Find where the given text appears and provide that cell's center as [X, Y] coordinate. 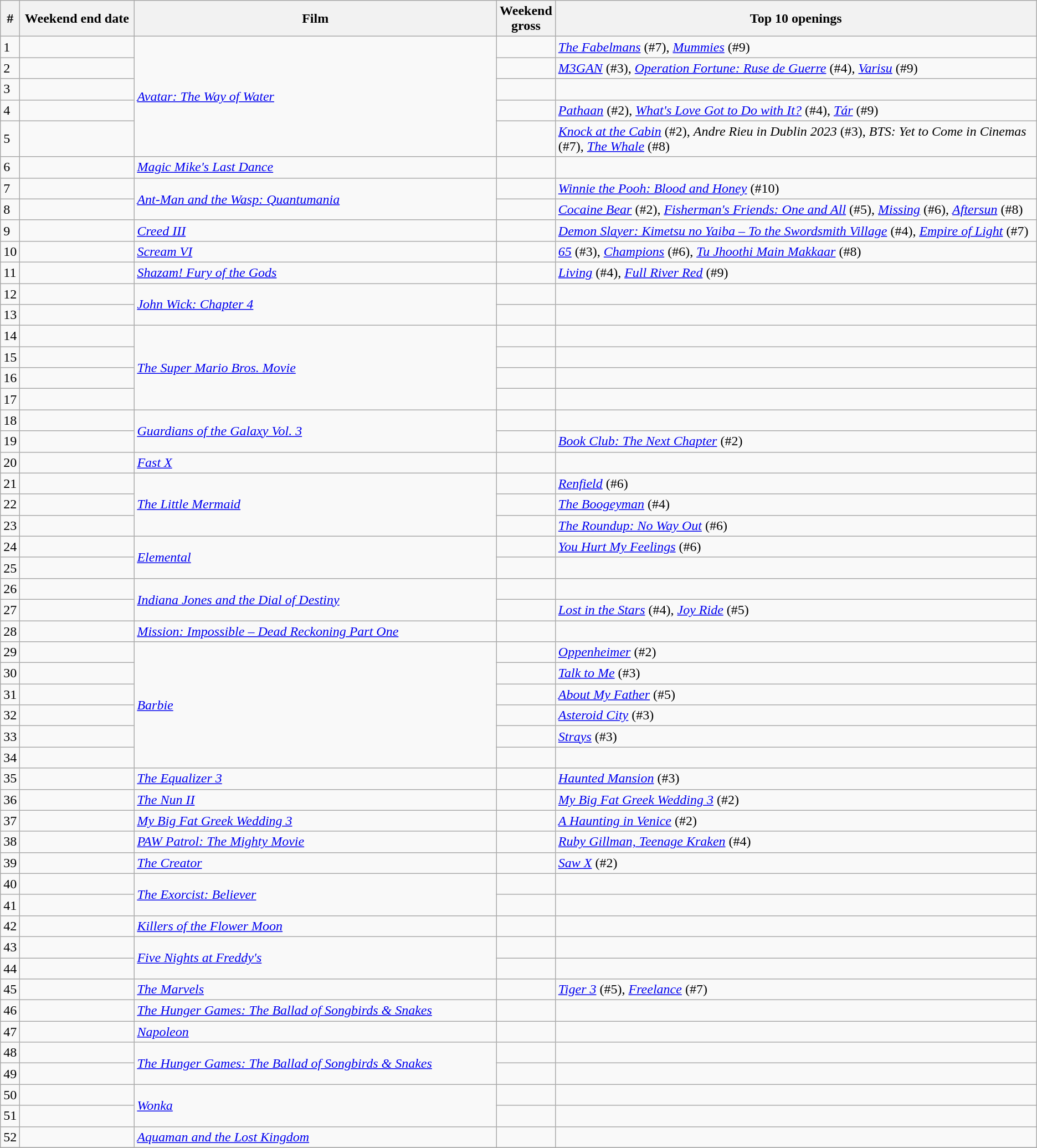
Mission: Impossible – Dead Reckoning Part One [316, 631]
The Nun II [316, 800]
17 [10, 399]
5 [10, 138]
Film [316, 19]
50 [10, 1095]
Tiger 3 (#5), Freelance (#7) [795, 990]
46 [10, 1011]
Aquaman and the Lost Kingdom [316, 1137]
23 [10, 526]
21 [10, 483]
40 [10, 884]
1 [10, 47]
Wonka [316, 1105]
The Equalizer 3 [316, 779]
Top 10 openings [795, 19]
37 [10, 821]
You Hurt My Feelings (#6) [795, 547]
18 [10, 420]
27 [10, 610]
# [10, 19]
Killers of the Flower Moon [316, 926]
33 [10, 737]
The Marvels [316, 990]
14 [10, 336]
35 [10, 779]
Five Nights at Freddy's [316, 957]
My Big Fat Greek Wedding 3 [316, 821]
12 [10, 294]
The Creator [316, 863]
29 [10, 652]
41 [10, 905]
6 [10, 167]
Renfield (#6) [795, 483]
The Roundup: No Way Out (#6) [795, 526]
32 [10, 715]
Talk to Me (#3) [795, 673]
Avatar: The Way of Water [316, 96]
20 [10, 462]
Saw X (#2) [795, 863]
44 [10, 969]
The Exorcist: Believer [316, 894]
Pathaan (#2), What's Love Got to Do with It? (#4), Tár (#9) [795, 110]
19 [10, 441]
About My Father (#5) [795, 694]
Asteroid City (#3) [795, 715]
28 [10, 631]
16 [10, 378]
The Boogeyman (#4) [795, 504]
PAW Patrol: The Mighty Movie [316, 842]
Fast X [316, 462]
39 [10, 863]
Scream VI [316, 251]
47 [10, 1032]
Elemental [316, 557]
25 [10, 568]
Shazam! Fury of the Gods [316, 272]
52 [10, 1137]
My Big Fat Greek Wedding 3 (#2) [795, 800]
Demon Slayer: Kimetsu no Yaiba – To the Swordsmith Village (#4), Empire of Light (#7) [795, 230]
The Super Mario Bros. Movie [316, 368]
22 [10, 504]
42 [10, 926]
John Wick: Chapter 4 [316, 305]
A Haunting in Venice (#2) [795, 821]
3 [10, 89]
The Fabelmans (#7), Mummies (#9) [795, 47]
Knock at the Cabin (#2), Andre Rieu in Dublin 2023 (#3), BTS: Yet to Come in Cinemas (#7), The Whale (#8) [795, 138]
The Little Mermaid [316, 504]
31 [10, 694]
34 [10, 758]
Barbie [316, 705]
49 [10, 1074]
Winnie the Pooh: Blood and Honey (#10) [795, 188]
11 [10, 272]
Weekendgross [526, 19]
Strays (#3) [795, 737]
Living (#4), Full River Red (#9) [795, 272]
Haunted Mansion (#3) [795, 779]
2 [10, 68]
26 [10, 589]
7 [10, 188]
30 [10, 673]
Oppenheimer (#2) [795, 652]
Napoleon [316, 1032]
Lost in the Stars (#4), Joy Ride (#5) [795, 610]
10 [10, 251]
9 [10, 230]
8 [10, 209]
M3GAN (#3), Operation Fortune: Ruse de Guerre (#4), Varisu (#9) [795, 68]
Book Club: The Next Chapter (#2) [795, 441]
Guardians of the Galaxy Vol. 3 [316, 431]
38 [10, 842]
4 [10, 110]
13 [10, 315]
43 [10, 947]
48 [10, 1053]
Ant-Man and the Wasp: Quantumania [316, 199]
Creed III [316, 230]
15 [10, 357]
Cocaine Bear (#2), Fisherman's Friends: One and All (#5), Missing (#6), Aftersun (#8) [795, 209]
24 [10, 547]
45 [10, 990]
36 [10, 800]
65 (#3), Champions (#6), Tu Jhoothi Main Makkaar (#8) [795, 251]
Ruby Gillman, Teenage Kraken (#4) [795, 842]
51 [10, 1116]
Indiana Jones and the Dial of Destiny [316, 599]
Weekend end date [77, 19]
Magic Mike's Last Dance [316, 167]
